Scan for the cell matching the given text and deliver its (X, Y) coordinate at center. 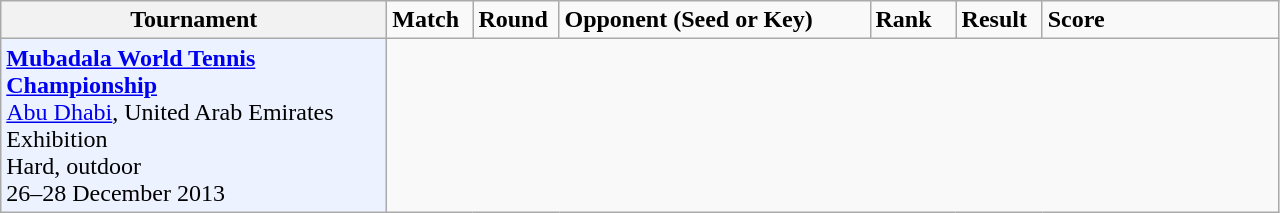
Round (516, 20)
Result (999, 20)
Mubadala World Tennis Championship Abu Dhabi, United Arab Emirates Exhibition Hard, outdoor 26–28 December 2013 (194, 126)
Score (1160, 20)
Opponent (Seed or Key) (714, 20)
Rank (913, 20)
Match (430, 20)
Tournament (194, 20)
